Provide the [X, Y] coordinate of the cell's center where the given text is located.  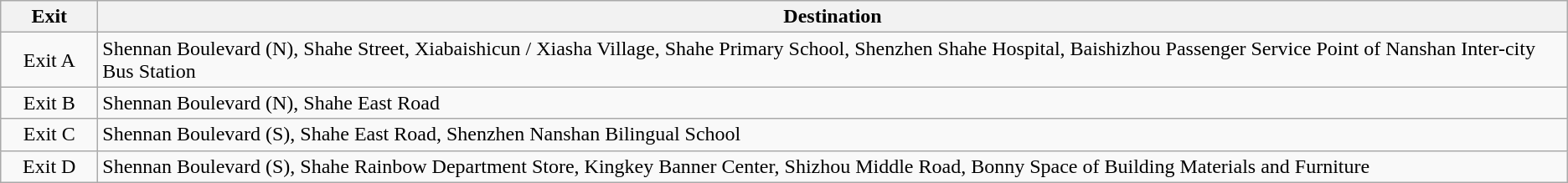
Exit B [49, 103]
Shennan Boulevard (N), Shahe East Road [833, 103]
Exit [49, 17]
Shennan Boulevard (S), Shahe Rainbow Department Store, Kingkey Banner Center, Shizhou Middle Road, Bonny Space of Building Materials and Furniture [833, 166]
Destination [833, 17]
Shennan Boulevard (S), Shahe East Road, Shenzhen Nanshan Bilingual School [833, 135]
Exit D [49, 166]
Exit A [49, 60]
Exit C [49, 135]
